Pinpoint the cell where the given text exists, returning its [X, Y] midpoint coordinate. 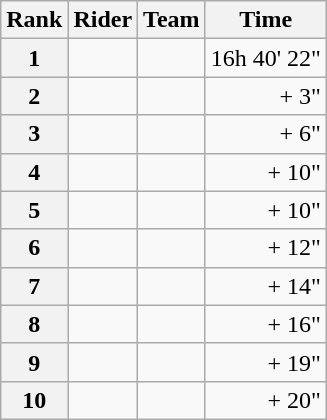
Rider [103, 20]
1 [34, 58]
Time [266, 20]
6 [34, 248]
8 [34, 324]
+ 12" [266, 248]
4 [34, 172]
9 [34, 362]
16h 40' 22" [266, 58]
+ 14" [266, 286]
10 [34, 400]
+ 20" [266, 400]
+ 16" [266, 324]
5 [34, 210]
+ 19" [266, 362]
+ 6" [266, 134]
7 [34, 286]
+ 3" [266, 96]
3 [34, 134]
Rank [34, 20]
Team [172, 20]
2 [34, 96]
